Determine the (X, Y) coordinate at the center of the cell enclosing the given text.  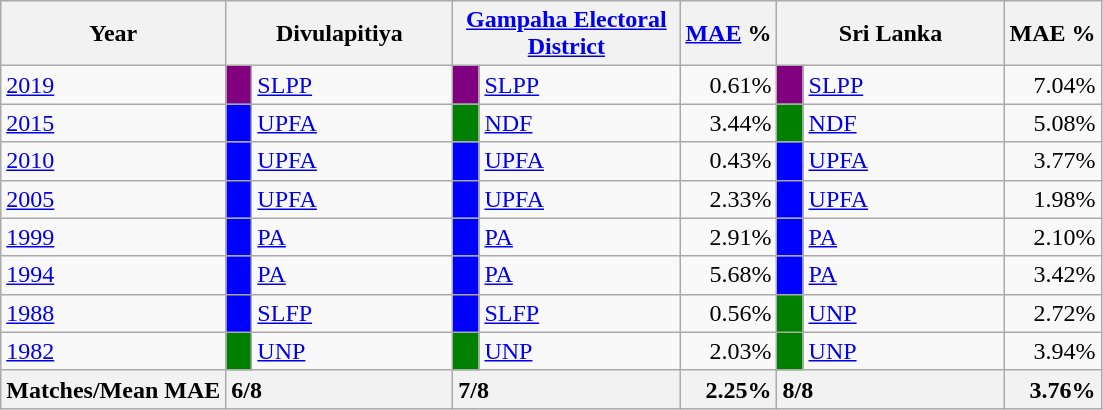
0.56% (728, 313)
Year (114, 34)
3.94% (1052, 351)
2015 (114, 123)
0.43% (728, 161)
1.98% (1052, 199)
2.91% (728, 237)
2.72% (1052, 313)
2.25% (728, 389)
1999 (114, 237)
Divulapitiya (340, 34)
0.61% (728, 85)
8/8 (890, 389)
Gampaha Electoral District (566, 34)
3.42% (1052, 275)
1994 (114, 275)
Matches/Mean MAE (114, 389)
5.68% (728, 275)
3.44% (728, 123)
2.03% (728, 351)
3.77% (1052, 161)
Sri Lanka (890, 34)
2.33% (728, 199)
7/8 (566, 389)
2005 (114, 199)
6/8 (340, 389)
2019 (114, 85)
2010 (114, 161)
5.08% (1052, 123)
2.10% (1052, 237)
1982 (114, 351)
3.76% (1052, 389)
7.04% (1052, 85)
1988 (114, 313)
